Find where the given text appears and provide that cell's center as (x, y) coordinate. 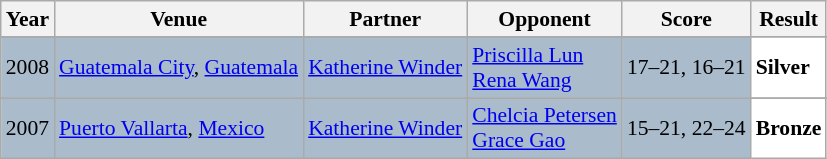
Chelcia Petersen Grace Gao (544, 128)
17–21, 16–21 (686, 68)
Bronze (789, 128)
Guatemala City, Guatemala (178, 68)
2007 (28, 128)
Puerto Vallarta, Mexico (178, 128)
Venue (178, 19)
Priscilla Lun Rena Wang (544, 68)
Score (686, 19)
2008 (28, 68)
Partner (385, 19)
Silver (789, 68)
Opponent (544, 19)
15–21, 22–24 (686, 128)
Result (789, 19)
Year (28, 19)
